Provide the [X, Y] coordinate of the cell's center where the given text is located.  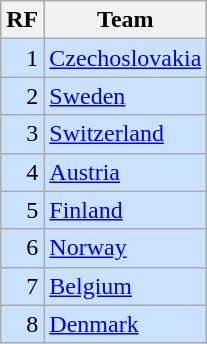
Denmark [126, 324]
Belgium [126, 286]
Czechoslovakia [126, 58]
1 [22, 58]
8 [22, 324]
Austria [126, 172]
RF [22, 20]
Team [126, 20]
4 [22, 172]
5 [22, 210]
3 [22, 134]
Sweden [126, 96]
7 [22, 286]
Switzerland [126, 134]
Finland [126, 210]
6 [22, 248]
Norway [126, 248]
2 [22, 96]
